Find where the given text appears and provide that cell's center as [x, y] coordinate. 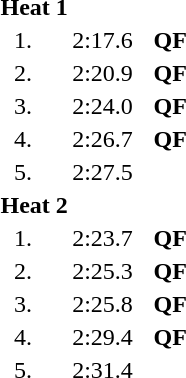
2:23.7 [102, 238]
2:26.7 [102, 139]
2:25.3 [102, 271]
2:17.6 [102, 40]
2:25.8 [102, 304]
2:29.4 [102, 337]
2:27.5 [102, 172]
2:24.0 [102, 106]
2:20.9 [102, 73]
